Identify which cell holds the provided text, then report its (x, y) central coordinate. 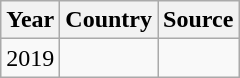
Country (109, 20)
2019 (30, 58)
Year (30, 20)
Source (198, 20)
